Extract the (X, Y) coordinate from the center of the cell holding the provided text.  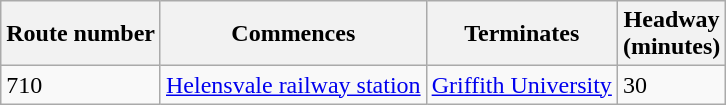
Route number (81, 34)
Terminates (522, 34)
710 (81, 85)
30 (671, 85)
Headway(minutes) (671, 34)
Helensvale railway station (293, 85)
Commences (293, 34)
Griffith University (522, 85)
